Detect which cell encompasses the target text, then output its (X, Y) center coordinate. 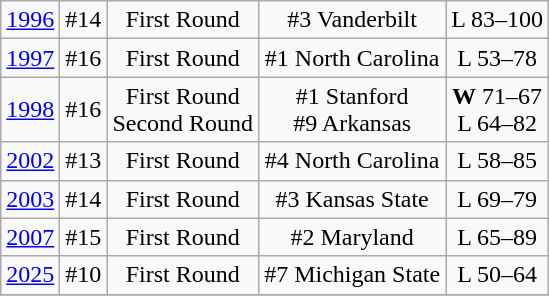
L 58–85 (498, 161)
#15 (84, 237)
#3 Vanderbilt (352, 20)
#13 (84, 161)
L 83–100 (498, 20)
#1 Stanford#9 Arkansas (352, 110)
#7 Michigan State (352, 275)
L 65–89 (498, 237)
2007 (30, 237)
1997 (30, 58)
L 69–79 (498, 199)
#2 Maryland (352, 237)
#4 North Carolina (352, 161)
1996 (30, 20)
#1 North Carolina (352, 58)
#3 Kansas State (352, 199)
2002 (30, 161)
W 71–67L 64–82 (498, 110)
2003 (30, 199)
#10 (84, 275)
First RoundSecond Round (183, 110)
2025 (30, 275)
L 50–64 (498, 275)
1998 (30, 110)
L 53–78 (498, 58)
